For the text-containing cell, return its midpoint in (X, Y) coordinate format. 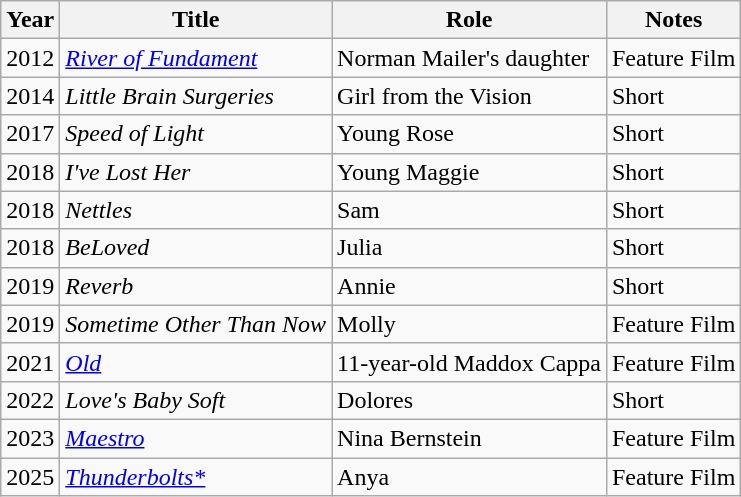
BeLoved (196, 248)
2023 (30, 438)
Norman Mailer's daughter (470, 58)
Speed of Light (196, 134)
Role (470, 20)
Old (196, 362)
Notes (673, 20)
Title (196, 20)
Thunderbolts* (196, 477)
Sam (470, 210)
Annie (470, 286)
Molly (470, 324)
2021 (30, 362)
2014 (30, 96)
Young Maggie (470, 172)
Little Brain Surgeries (196, 96)
Girl from the Vision (470, 96)
Nina Bernstein (470, 438)
River of Fundament (196, 58)
Sometime Other Than Now (196, 324)
Anya (470, 477)
2017 (30, 134)
2025 (30, 477)
Dolores (470, 400)
Young Rose (470, 134)
2012 (30, 58)
Love's Baby Soft (196, 400)
11-year-old Maddox Cappa (470, 362)
Maestro (196, 438)
Julia (470, 248)
2022 (30, 400)
I've Lost Her (196, 172)
Reverb (196, 286)
Nettles (196, 210)
Year (30, 20)
